Identify which cell holds the provided text, then report its [x, y] central coordinate. 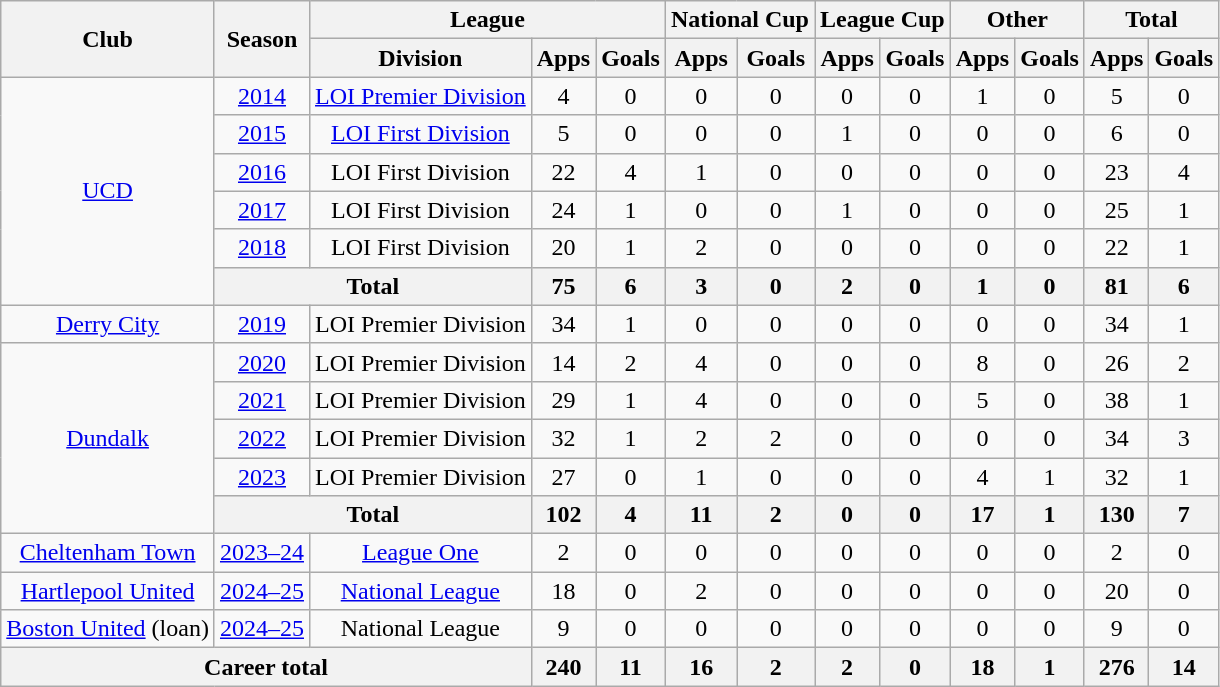
25 [1116, 210]
2017 [262, 210]
102 [563, 515]
League Cup [882, 20]
2022 [262, 438]
7 [1184, 515]
Other [1017, 20]
26 [1116, 362]
81 [1116, 286]
16 [701, 667]
130 [1116, 515]
8 [982, 362]
2023–24 [262, 553]
Derry City [108, 324]
Dundalk [108, 438]
38 [1116, 400]
League One [421, 553]
2023 [262, 477]
17 [982, 515]
23 [1116, 172]
National Cup [740, 20]
Division [421, 58]
UCD [108, 191]
24 [563, 210]
75 [563, 286]
Club [108, 39]
2019 [262, 324]
Cheltenham Town [108, 553]
27 [563, 477]
Career total [266, 667]
2016 [262, 172]
29 [563, 400]
2014 [262, 96]
Season [262, 39]
2018 [262, 248]
276 [1116, 667]
Hartlepool United [108, 591]
2021 [262, 400]
2015 [262, 134]
League [488, 20]
Boston United (loan) [108, 629]
2020 [262, 362]
240 [563, 667]
